For the text-containing cell, return its midpoint in (x, y) coordinate format. 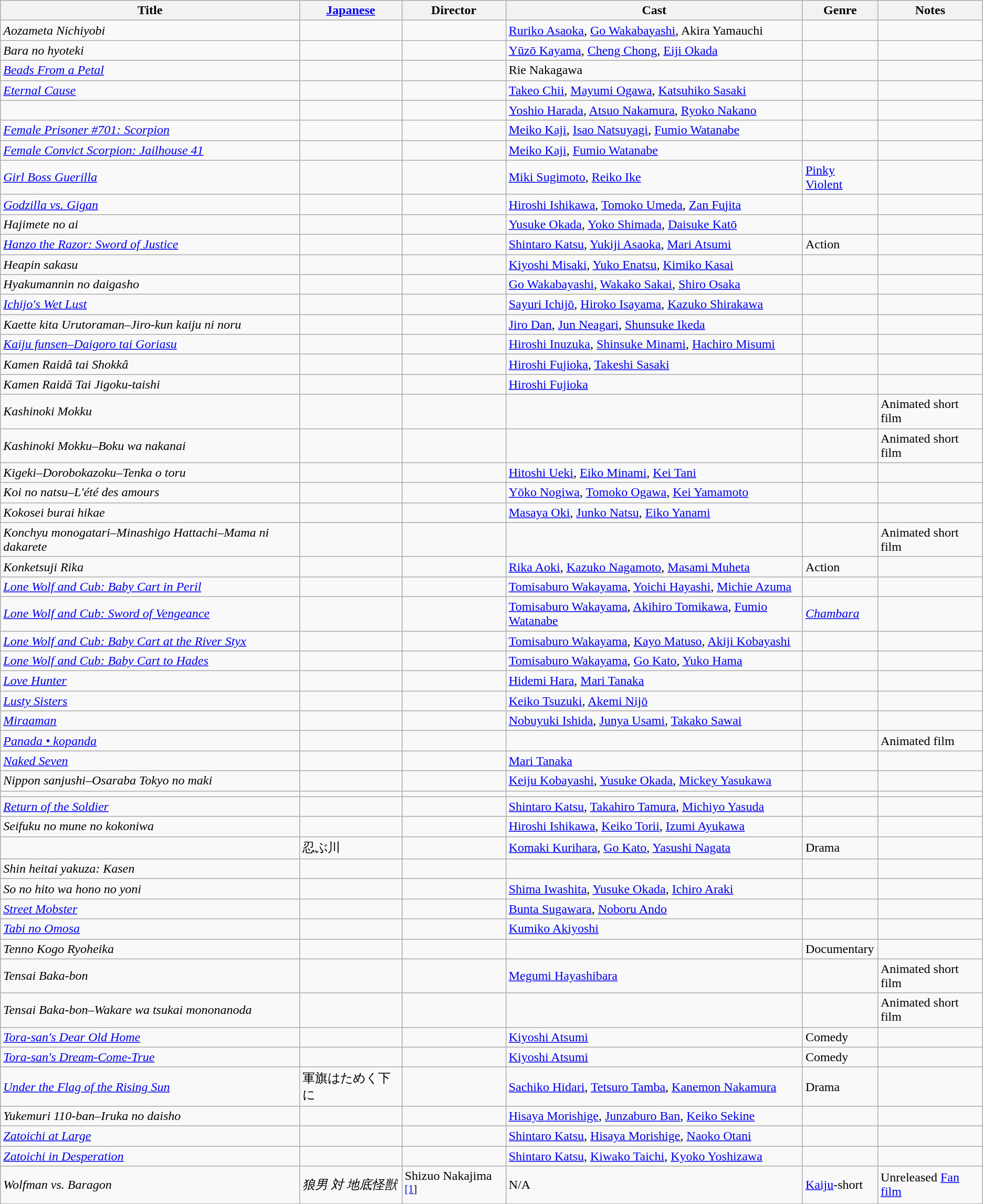
Yukemuri 110-ban–Iruka no daisho (150, 1116)
Tabi no Omosa (150, 929)
Kaiju-short (840, 1185)
Nobuyuki Ishida, Junya Usami, Takako Sawai (654, 721)
軍旗はためく下に (351, 1086)
Genre (840, 11)
N/A (654, 1185)
Tomisaburo Wakayama, Akihiro Tomikawa, Fumio Watanabe (654, 613)
Hiroshi Inuzuka, Shinsuke Minami, Hachiro Misumi (654, 344)
Pinky Violent (840, 177)
Hitoshi Ueki, Eiko Minami, Kei Tani (654, 473)
Zatoichi in Desperation (150, 1156)
Lone Wolf and Cub: Baby Cart at the River Styx (150, 641)
Japanese (351, 11)
Tora-san's Dream-Come-True (150, 1057)
Sachiko Hidari, Tetsuro Tamba, Kanemon Nakamura (654, 1086)
Documentary (840, 949)
Kaiju funsen–Daigoro tai Goriasu (150, 344)
Nippon sanjushi–Osaraba Tokyo no maki (150, 781)
Hajimete no ai (150, 224)
Rika Aoki, Kazuko Nagamoto, Masami Muheta (654, 567)
Kamen Raidā Tai Jigoku-taishi (150, 384)
Hisaya Morishige, Junzaburo Ban, Keiko Sekine (654, 1116)
Chambara (840, 613)
Kaette kita Urutoraman–Jiro-kun kaiju ni noru (150, 324)
Yōko Nogiwa, Tomoko Ogawa, Kei Yamamoto (654, 493)
Mari Tanaka (654, 761)
Kiyoshi Misaki, Yuko Enatsu, Kimiko Kasai (654, 264)
Go Wakabayashi, Wakako Sakai, Shiro Osaka (654, 285)
Bara no hyoteki (150, 50)
Sayuri Ichijō, Hiroko Isayama, Kazuko Shirakawa (654, 305)
Notes (930, 11)
Ichijo's Wet Lust (150, 305)
Shintaro Katsu, Takahiro Tamura, Michiyo Yasuda (654, 807)
Shintaro Katsu, Hisaya Morishige, Naoko Otani (654, 1136)
Unreleased Fan film (930, 1185)
Ruriko Asaoka, Go Wakabayashi, Akira Yamauchi (654, 30)
Female Prisoner #701: Scorpion (150, 130)
Hiroshi Fujioka, Takeshi Sasaki (654, 364)
Rie Nakagawa (654, 70)
Lone Wolf and Cub: Baby Cart to Hades (150, 661)
Tenno Kogo Ryoheika (150, 949)
Tora-san's Dear Old Home (150, 1037)
Title (150, 11)
Keiju Kobayashi, Yusuke Okada, Mickey Yasukawa (654, 781)
Yūzō Kayama, Cheng Chong, Eiji Okada (654, 50)
Keiko Tsuzuki, Akemi Nijō (654, 701)
Bunta Sugawara, Noboru Ando (654, 909)
Love Hunter (150, 681)
Wolfman vs. Baragon (150, 1185)
Yoshio Harada, Atsuo Nakamura, Ryoko Nakano (654, 110)
Komaki Kurihara, Go Kato, Yasushi Nagata (654, 847)
Tomisaburo Wakayama, Go Kato, Yuko Hama (654, 661)
Seifuku no mune no kokoniwa (150, 826)
Lone Wolf and Cub: Sword of Vengeance (150, 613)
Under the Flag of the Rising Sun (150, 1086)
Konchyu monogatari–Minashigo Hattachi–Mama ni dakarete (150, 540)
Return of the Soldier (150, 807)
Lusty Sisters (150, 701)
Panada • kopanda (150, 741)
Street Mobster (150, 909)
Tensai Baka-bon–Wakare wa tsukai mononanoda (150, 1010)
Aozameta Nichiyobi (150, 30)
Girl Boss Guerilla (150, 177)
Kashinoki Mokku (150, 412)
Yusuke Okada, Yoko Shimada, Daisuke Katō (654, 224)
Eternal Cause (150, 90)
Konketsuji Rika (150, 567)
Hanzo the Razor: Sword of Justice (150, 244)
Animated film (930, 741)
Tomisaburo Wakayama, Kayo Matuso, Akiji Kobayashi (654, 641)
Megumi Hayashibara (654, 976)
狼男 対 地底怪獣 (351, 1185)
Meiko Kaji, Isao Natsuyagi, Fumio Watanabe (654, 130)
Naked Seven (150, 761)
So no hito wa hono no yoni (150, 889)
Kokosei burai hikae (150, 512)
Shin heitai yakuza: Kasen (150, 869)
Hidemi Hara, Mari Tanaka (654, 681)
Female Convict Scorpion: Jailhouse 41 (150, 150)
Masaya Oki, Junko Natsu, Eiko Yanami (654, 512)
Takeo Chii, Mayumi Ogawa, Katsuhiko Sasaki (654, 90)
Beads From a Petal (150, 70)
Heapin sakasu (150, 264)
Kumiko Akiyoshi (654, 929)
Zatoichi at Large (150, 1136)
Hyakumannin no daigasho (150, 285)
Hiroshi Ishikawa, Keiko Torii, Izumi Ayukawa (654, 826)
Miraaman (150, 721)
Kigeki–Dorobokazoku–Tenka o toru (150, 473)
Hiroshi Ishikawa, Tomoko Umeda, Zan Fujita (654, 204)
Jiro Dan, Jun Neagari, Shunsuke Ikeda (654, 324)
Miki Sugimoto, Reiko Ike (654, 177)
Godzilla vs. Gigan (150, 204)
Director (454, 11)
Shizuo Nakajima [1] (454, 1185)
Lone Wolf and Cub: Baby Cart in Peril (150, 587)
忍ぶ川 (351, 847)
Hiroshi Fujioka (654, 384)
Tomisaburo Wakayama, Yoichi Hayashi, Michie Azuma (654, 587)
Koi no natsu–L'été des amours (150, 493)
Meiko Kaji, Fumio Watanabe (654, 150)
Kamen Raidâ tai Shokkâ (150, 364)
Shintaro Katsu, Yukiji Asaoka, Mari Atsumi (654, 244)
Cast (654, 11)
Tensai Baka-bon (150, 976)
Shima Iwashita, Yusuke Okada, Ichiro Araki (654, 889)
Kashinoki Mokku–Boku wa nakanai (150, 445)
Shintaro Katsu, Kiwako Taichi, Kyoko Yoshizawa (654, 1156)
